Find where the given text appears and provide that cell's center as [X, Y] coordinate. 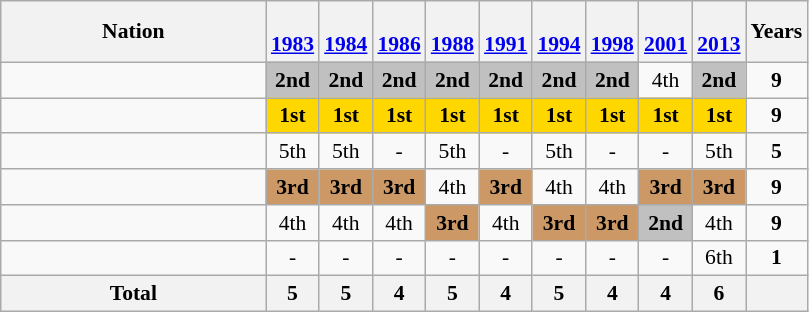
1986 [398, 32]
6th [718, 258]
2001 [666, 32]
1991 [506, 32]
1998 [612, 32]
1984 [346, 32]
6 [718, 294]
Nation [134, 32]
1988 [452, 32]
1983 [292, 32]
Total [134, 294]
2013 [718, 32]
1 [777, 258]
Years [777, 32]
1994 [558, 32]
